Capture the cell that displays the provided text and extract its (x, y) central coordinate. 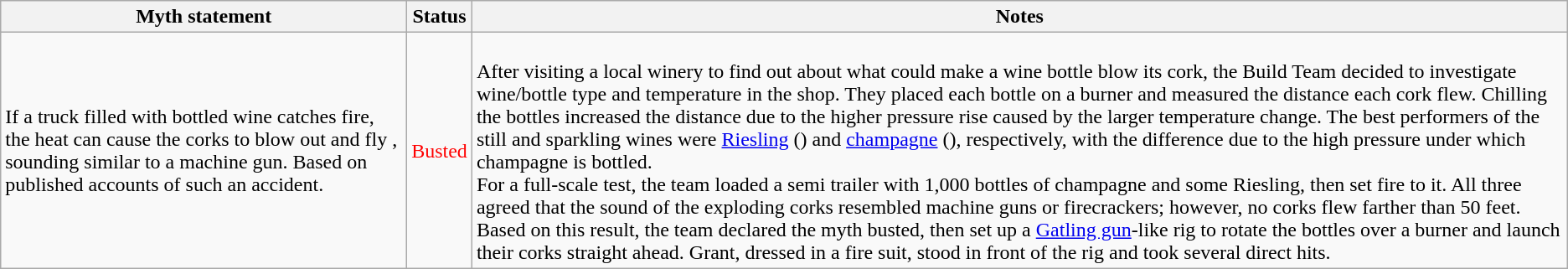
Busted (440, 151)
Notes (1019, 17)
Status (440, 17)
Myth statement (204, 17)
